Find where the given text appears and provide that cell's center as [X, Y] coordinate. 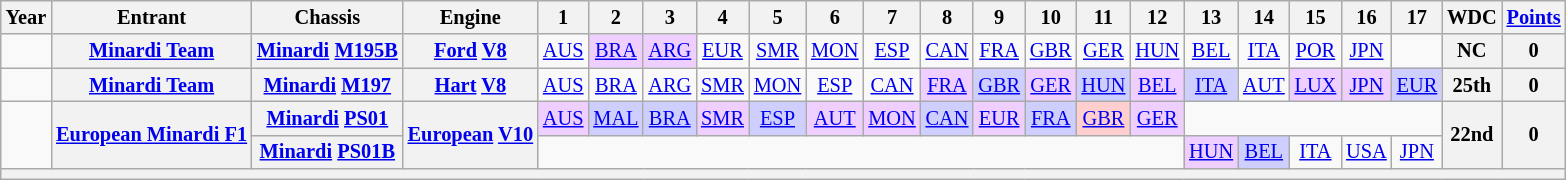
14 [1264, 17]
USA [1366, 152]
Minardi PS01 [328, 118]
Minardi PS01B [328, 152]
Minardi M195B [328, 51]
POR [1316, 51]
2 [616, 17]
11 [1104, 17]
WDC [1472, 17]
LUX [1316, 85]
12 [1157, 17]
13 [1211, 17]
NC [1472, 51]
16 [1366, 17]
Entrant [152, 17]
Chassis [328, 17]
3 [670, 17]
17 [1417, 17]
MAL [616, 118]
5 [778, 17]
7 [892, 17]
8 [948, 17]
6 [834, 17]
1 [563, 17]
25th [1472, 85]
Hart V8 [470, 85]
Points [1534, 17]
4 [722, 17]
Engine [470, 17]
22nd [1472, 134]
15 [1316, 17]
9 [999, 17]
European V10 [470, 134]
Ford V8 [470, 51]
10 [1051, 17]
European Minardi F1 [152, 134]
Minardi M197 [328, 85]
Year [26, 17]
